Return [x, y] of the center of cell containing provided text 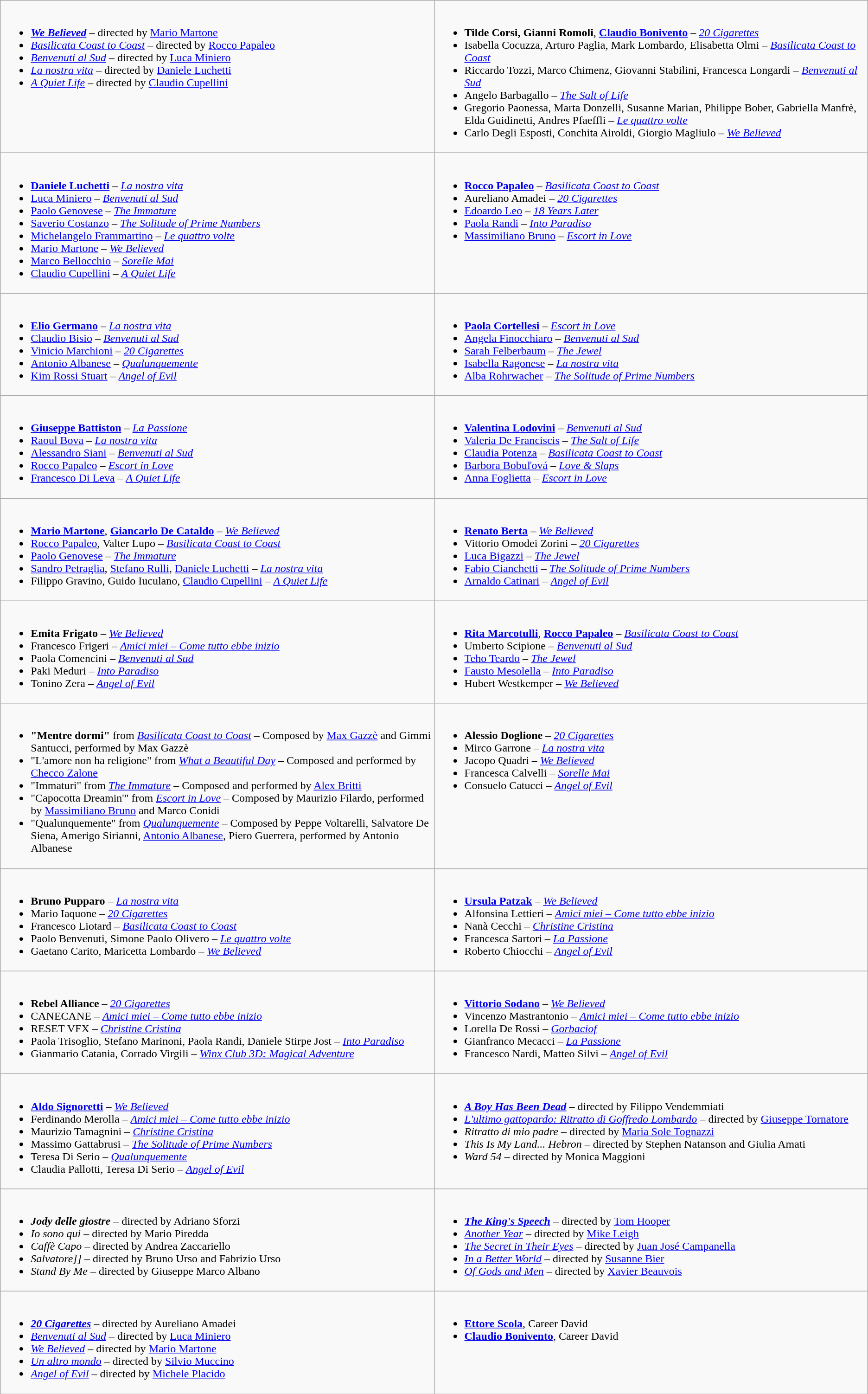
Ettore Scola, Career DavidClaudio Bonivento, Career David [651, 1343]
